Locate the cell with the specified text and output its [x, y] center coordinate. 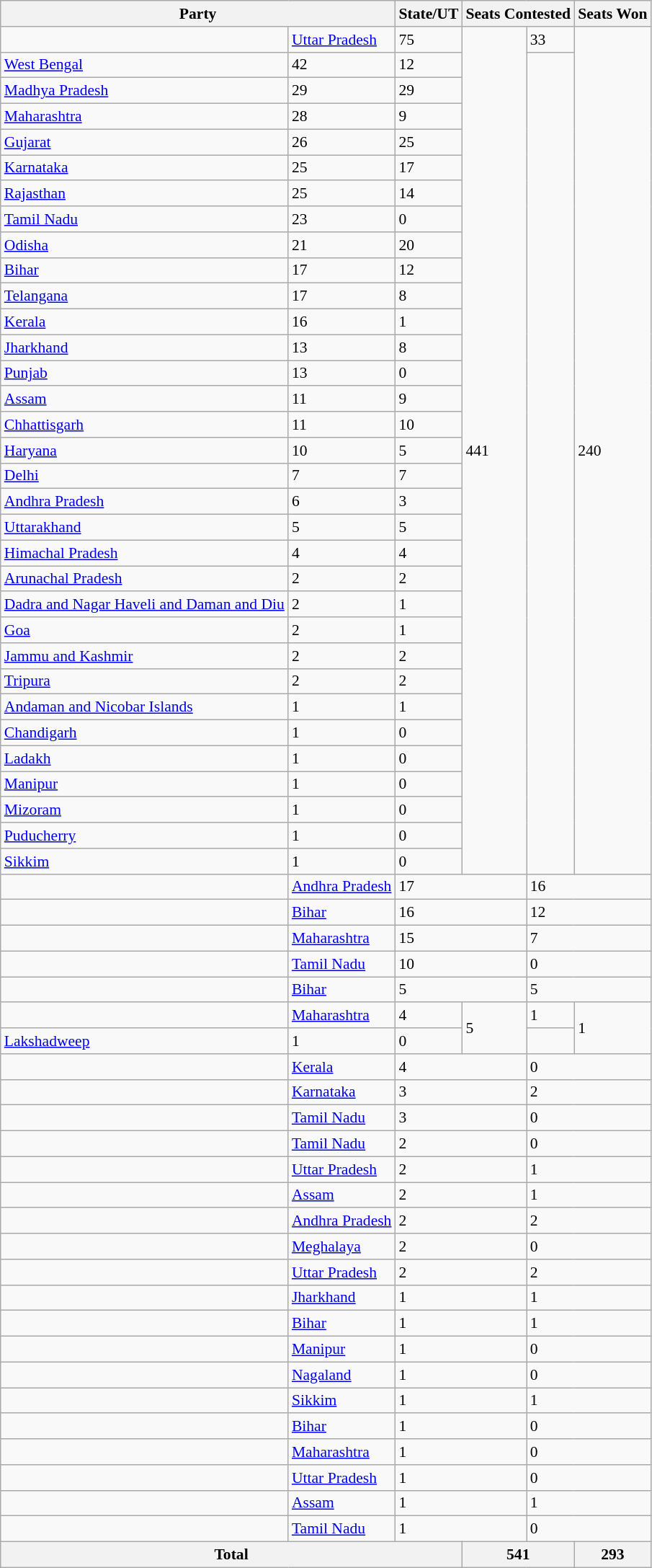
541 [518, 1555]
21 [341, 245]
Jammu and Kashmir [144, 656]
Delhi [144, 476]
Total [232, 1555]
Seats Contested [518, 14]
33 [550, 40]
Telangana [144, 296]
Dadra and Nagar Haveli and Daman and Diu [144, 605]
293 [612, 1555]
Haryana [144, 451]
Odisha [144, 245]
Rajasthan [144, 194]
Seats Won [612, 14]
28 [341, 117]
26 [341, 142]
Arunachal Pradesh [144, 579]
240 [612, 451]
6 [341, 502]
Meghalaya [341, 1246]
State/UT [428, 14]
Chandigarh [144, 733]
Puducherry [144, 836]
14 [428, 194]
15 [460, 939]
441 [494, 451]
23 [341, 219]
Chhattisgarh [144, 425]
Goa [144, 630]
Andaman and Nicobar Islands [144, 707]
42 [341, 65]
Lakshadweep [144, 1041]
Punjab [144, 373]
Himachal Pradesh [144, 553]
20 [428, 245]
Nagaland [341, 1375]
75 [428, 40]
Mizoram [144, 810]
Uttarakhand [144, 528]
West Bengal [144, 65]
Madhya Pradesh [144, 91]
Gujarat [144, 142]
Party [198, 14]
Ladakh [144, 758]
Tripura [144, 681]
